Extract the (x, y) coordinate from the center of the cell holding the provided text.  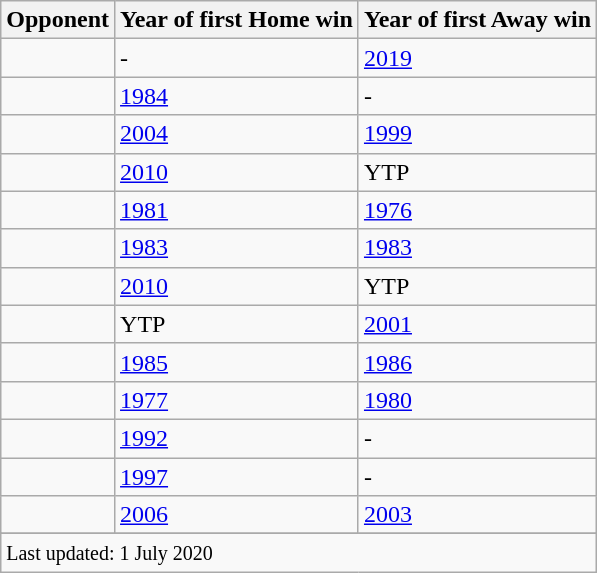
2004 (237, 134)
2019 (477, 58)
2006 (237, 515)
1997 (237, 477)
Last updated: 1 July 2020 (299, 553)
1992 (237, 438)
Year of first Away win (477, 20)
1986 (477, 362)
Year of first Home win (237, 20)
1985 (237, 362)
1977 (237, 400)
1976 (477, 210)
1980 (477, 400)
1999 (477, 134)
2003 (477, 515)
Opponent (58, 20)
1981 (237, 210)
1984 (237, 96)
2001 (477, 324)
